Output the (X, Y) coordinate of the center of the cell containing the given text.  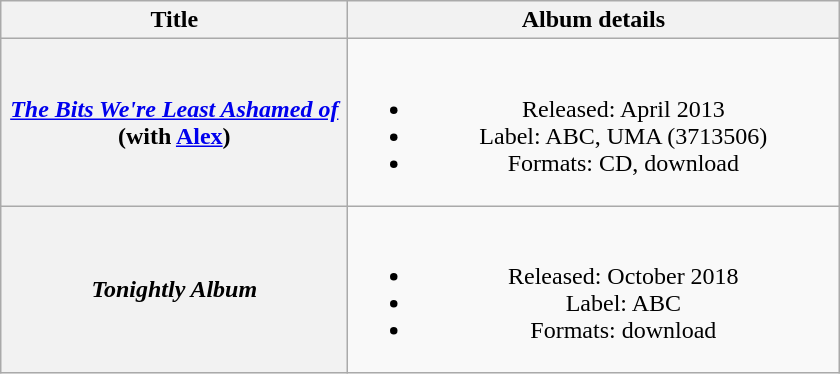
Released: October 2018Label: ABCFormats: download (594, 290)
Released: April 2013Label: ABC, UMA (3713506)Formats: CD, download (594, 122)
Title (174, 20)
The Bits We're Least Ashamed of (with Alex) (174, 122)
Tonightly Album (174, 290)
Album details (594, 20)
